Return the [x, y] coordinate for the center point of the cell that contains the specified text.  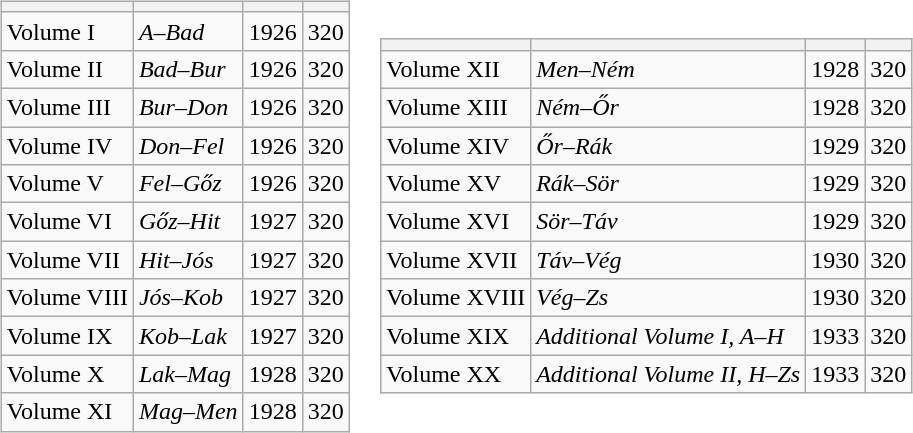
Volume XV [456, 184]
Volume XI [67, 412]
Volume XVIII [456, 298]
Lak–Mag [188, 374]
Volume II [67, 69]
Volume III [67, 107]
A–Bad [188, 31]
Volume VI [67, 222]
Volume XIV [456, 145]
Gőz–Hit [188, 222]
Don–Fel [188, 145]
Volume XIII [456, 107]
Hit–Jós [188, 260]
Sör–Táv [668, 222]
Volume I [67, 31]
Rák–Sör [668, 184]
Additional Volume II, H–Zs [668, 374]
Fel–Gőz [188, 184]
Ném–Őr [668, 107]
Volume IV [67, 145]
Volume XII [456, 69]
Volume VII [67, 260]
Vég–Zs [668, 298]
Volume XX [456, 374]
Őr–Rák [668, 145]
Volume VIII [67, 298]
Volume V [67, 184]
Additional Volume I, A–H [668, 336]
Bad–Bur [188, 69]
Volume XIX [456, 336]
Mag–Men [188, 412]
Volume XVI [456, 222]
Volume X [67, 374]
Táv–Vég [668, 260]
Jós–Kob [188, 298]
Volume IX [67, 336]
Bur–Don [188, 107]
Volume XVII [456, 260]
Men–Ném [668, 69]
Kob–Lak [188, 336]
